Identify which cell holds the provided text, then report its [X, Y] central coordinate. 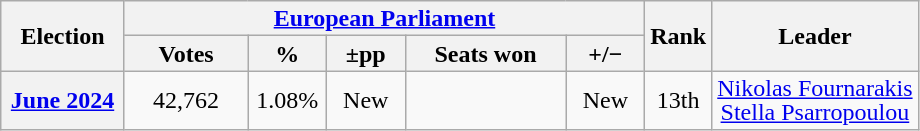
Seats won [486, 54]
±pp [366, 54]
Votes [186, 54]
13th [678, 100]
European Parliament [384, 18]
Nikolas FournarakisStella Psarropoulou [815, 100]
June 2024 [63, 100]
Rank [678, 36]
1.08% [288, 100]
42,762 [186, 100]
Leader [815, 36]
% [288, 54]
Election [63, 36]
+/− [606, 54]
